Output the (x, y) coordinate of the center of the cell containing the given text.  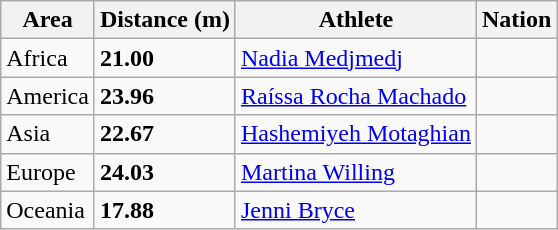
Asia (48, 134)
17.88 (164, 210)
Area (48, 20)
America (48, 96)
Distance (m) (164, 20)
24.03 (164, 172)
Jenni Bryce (356, 210)
23.96 (164, 96)
Athlete (356, 20)
Nation (516, 20)
21.00 (164, 58)
Raíssa Rocha Machado (356, 96)
Nadia Medjmedj (356, 58)
Oceania (48, 210)
Europe (48, 172)
Africa (48, 58)
Martina Willing (356, 172)
Hashemiyeh Motaghian (356, 134)
22.67 (164, 134)
